Pinpoint the cell where the given text exists, returning its [x, y] midpoint coordinate. 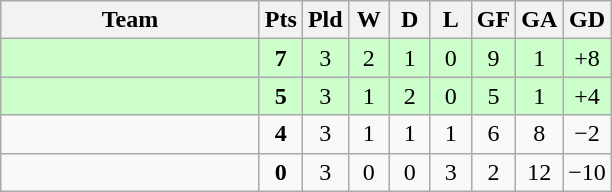
4 [280, 134]
6 [493, 134]
Team [130, 20]
Pts [280, 20]
D [410, 20]
L [450, 20]
12 [540, 172]
+8 [588, 58]
−10 [588, 172]
8 [540, 134]
−2 [588, 134]
GF [493, 20]
+4 [588, 96]
7 [280, 58]
Pld [325, 20]
9 [493, 58]
GD [588, 20]
GA [540, 20]
W [368, 20]
